Output the [x, y] coordinate of the center of the cell containing the given text.  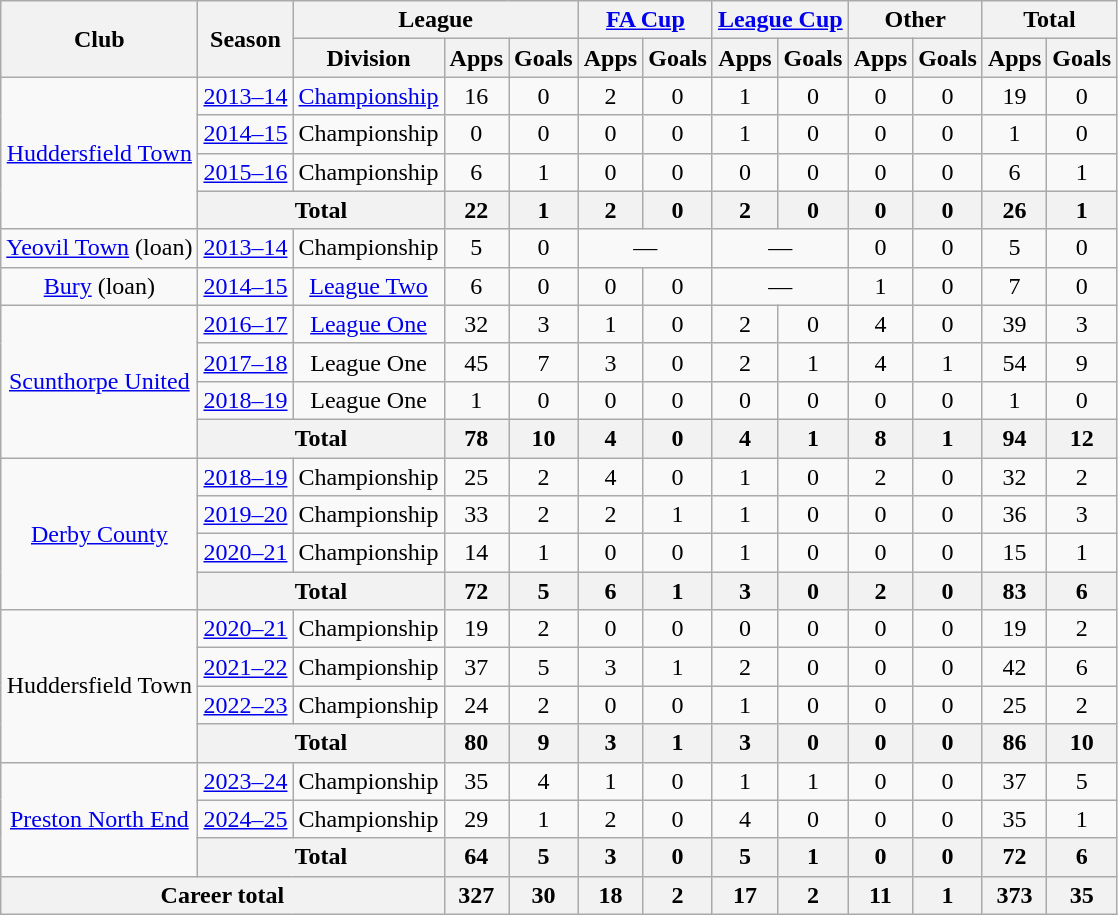
Scunthorpe United [100, 381]
17 [744, 895]
24 [476, 705]
Preston North End [100, 819]
League [436, 20]
2017–18 [246, 362]
2015–16 [246, 172]
2021–22 [246, 667]
FA Cup [645, 20]
Derby County [100, 534]
54 [1014, 362]
2019–20 [246, 515]
86 [1014, 743]
83 [1014, 591]
36 [1014, 515]
2023–24 [246, 781]
22 [476, 210]
Yeovil Town (loan) [100, 248]
11 [880, 895]
30 [543, 895]
2022–23 [246, 705]
33 [476, 515]
16 [476, 96]
League Cup [780, 20]
373 [1014, 895]
Club [100, 39]
80 [476, 743]
39 [1014, 324]
12 [1082, 438]
18 [610, 895]
26 [1014, 210]
94 [1014, 438]
2016–17 [246, 324]
Bury (loan) [100, 286]
Career total [222, 895]
327 [476, 895]
15 [1014, 553]
78 [476, 438]
Other [915, 20]
14 [476, 553]
45 [476, 362]
29 [476, 819]
64 [476, 857]
Division [368, 58]
8 [880, 438]
42 [1014, 667]
League Two [368, 286]
2024–25 [246, 819]
Season [246, 39]
